For the text-containing cell, return its midpoint in [x, y] coordinate format. 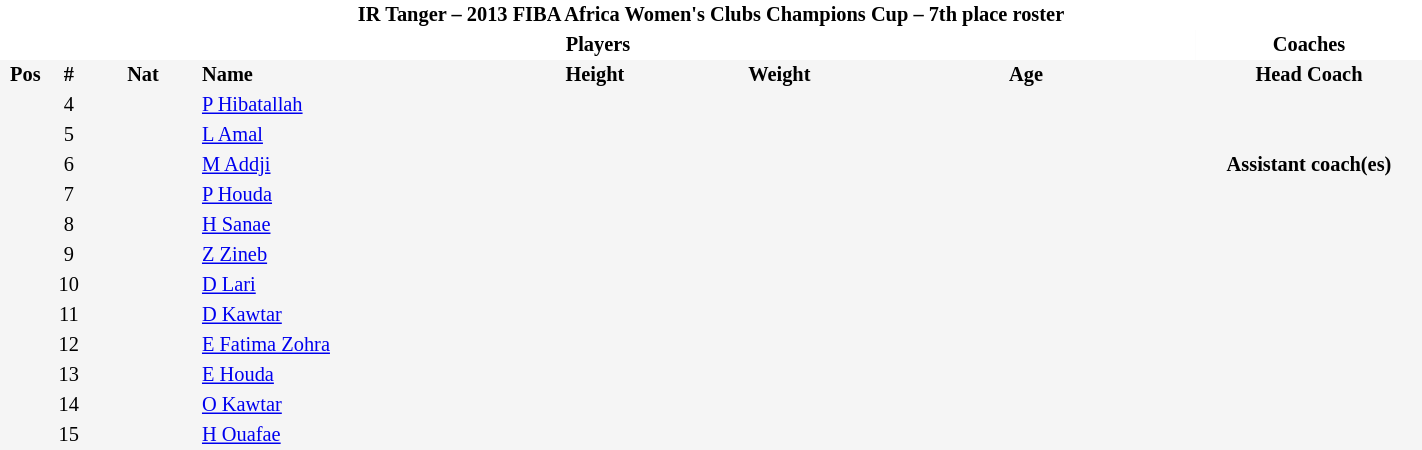
5 [69, 135]
IR Tanger – 2013 FIBA Africa Women's Clubs Champions Cup – 7th place roster [711, 15]
6 [69, 165]
13 [69, 375]
Nat [143, 75]
4 [69, 105]
M Addji [343, 165]
Weight [780, 75]
12 [69, 345]
11 [69, 315]
7 [69, 195]
H Sanae [343, 225]
# [69, 75]
Coaches [1309, 45]
9 [69, 255]
8 [69, 225]
P Hibatallah [343, 105]
Players [598, 45]
Height [595, 75]
14 [69, 405]
10 [69, 285]
H Ouafae [343, 435]
Pos [26, 75]
Age [1026, 75]
O Kawtar [343, 405]
Head Coach [1309, 75]
P Houda [343, 195]
E Fatima Zohra [343, 345]
Assistant coach(es) [1309, 165]
E Houda [343, 375]
D Lari [343, 285]
15 [69, 435]
L Amal [343, 135]
Name [343, 75]
Z Zineb [343, 255]
D Kawtar [343, 315]
